Find where the given text appears and provide that cell's center as [X, Y] coordinate. 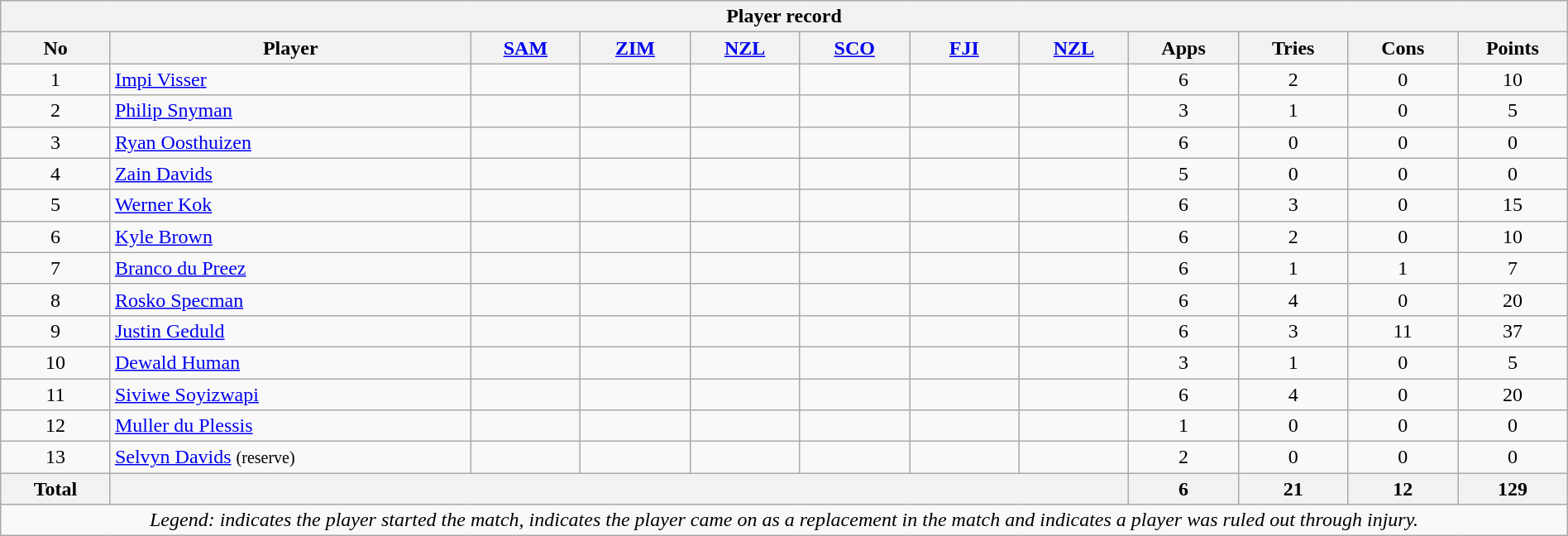
21 [1293, 489]
Tries [1293, 48]
129 [1513, 489]
Impi Visser [290, 79]
Rosko Specman [290, 299]
Muller du Plessis [290, 426]
Branco du Preez [290, 268]
FJI [964, 48]
Player [290, 48]
Siviwe Soyizwapi [290, 395]
Werner Kok [290, 205]
SAM [526, 48]
Points [1513, 48]
Philip Snyman [290, 111]
Player record [784, 17]
Selvyn Davids (reserve) [290, 457]
8 [56, 299]
Zain Davids [290, 174]
SCO [855, 48]
No [56, 48]
Cons [1403, 48]
15 [1513, 205]
Kyle Brown [290, 237]
13 [56, 457]
Dewald Human [290, 362]
ZIM [635, 48]
Apps [1184, 48]
9 [56, 331]
Justin Geduld [290, 331]
Total [56, 489]
37 [1513, 331]
Ryan Oosthuizen [290, 142]
